Locate the cell with the specified text and output its [x, y] center coordinate. 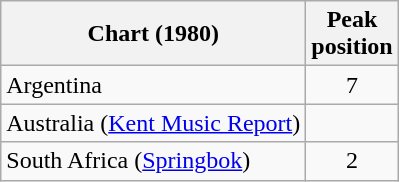
Australia (Kent Music Report) [154, 123]
7 [352, 85]
Chart (1980) [154, 34]
Argentina [154, 85]
2 [352, 161]
Peakposition [352, 34]
South Africa (Springbok) [154, 161]
